Search for the cell housing the specified text and yield its [x, y] center coordinate. 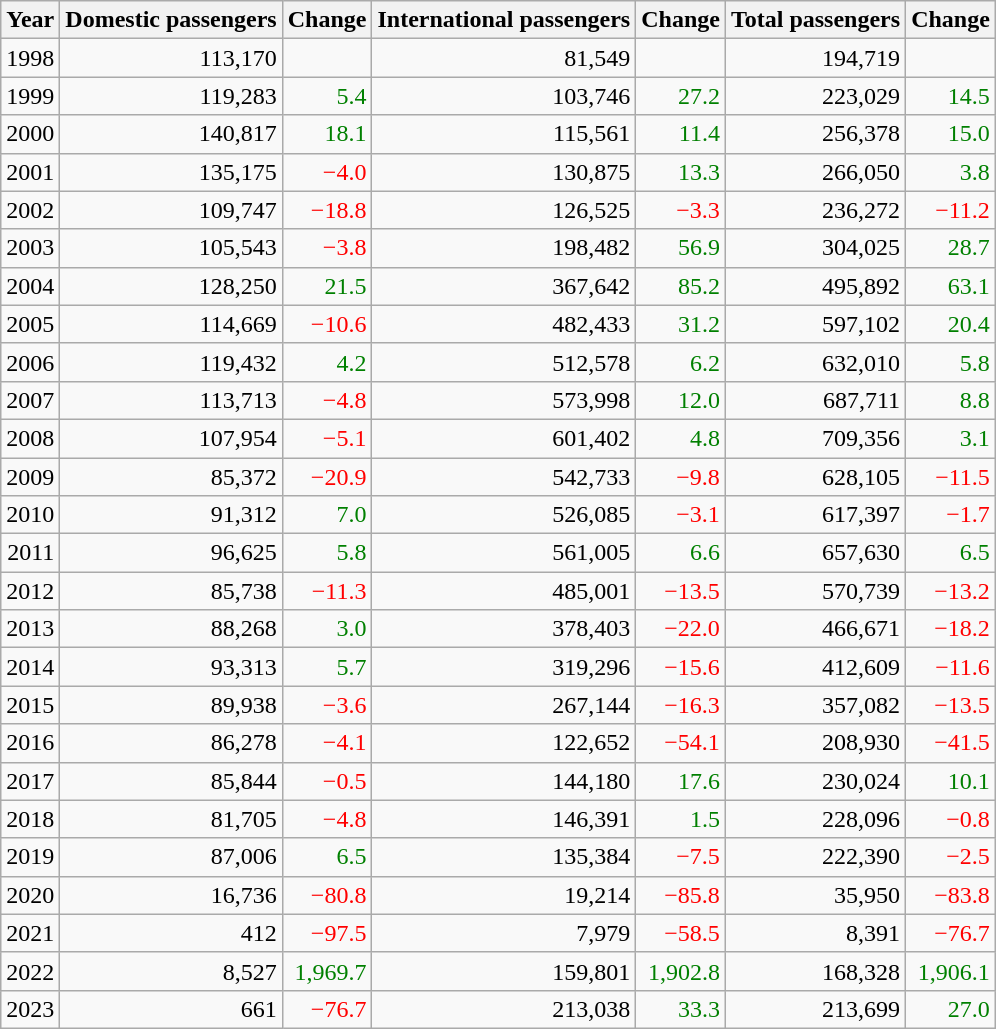
687,711 [815, 400]
−3.8 [327, 248]
107,954 [171, 438]
628,105 [815, 477]
1,906.1 [951, 971]
93,313 [171, 667]
87,006 [171, 857]
International passengers [504, 20]
3.8 [951, 172]
−5.1 [327, 438]
2013 [30, 629]
573,998 [504, 400]
7,979 [504, 933]
266,050 [815, 172]
2021 [30, 933]
−10.6 [327, 324]
3.1 [951, 438]
213,699 [815, 1009]
2004 [30, 286]
8,527 [171, 971]
2017 [30, 781]
1999 [30, 96]
Year [30, 20]
6.2 [681, 362]
−54.1 [681, 743]
27.0 [951, 1009]
5.7 [327, 667]
7.0 [327, 515]
13.3 [681, 172]
85,738 [171, 591]
−1.7 [951, 515]
526,085 [504, 515]
−80.8 [327, 895]
1.5 [681, 819]
1,902.8 [681, 971]
236,272 [815, 210]
230,024 [815, 781]
601,402 [504, 438]
85,372 [171, 477]
661 [171, 1009]
86,278 [171, 743]
256,378 [815, 134]
8.8 [951, 400]
113,170 [171, 58]
122,652 [504, 743]
2007 [30, 400]
−18.8 [327, 210]
27.2 [681, 96]
126,525 [504, 210]
2008 [30, 438]
2022 [30, 971]
16,736 [171, 895]
−4.0 [327, 172]
561,005 [504, 553]
367,642 [504, 286]
213,038 [504, 1009]
2019 [30, 857]
194,719 [815, 58]
−97.5 [327, 933]
−16.3 [681, 705]
−0.5 [327, 781]
−11.5 [951, 477]
119,283 [171, 96]
357,082 [815, 705]
20.4 [951, 324]
103,746 [504, 96]
−11.3 [327, 591]
31.2 [681, 324]
2005 [30, 324]
412 [171, 933]
1,969.7 [327, 971]
412,609 [815, 667]
−11.6 [951, 667]
−22.0 [681, 629]
2018 [30, 819]
81,549 [504, 58]
114,669 [171, 324]
88,268 [171, 629]
4.8 [681, 438]
168,328 [815, 971]
128,250 [171, 286]
146,391 [504, 819]
56.9 [681, 248]
115,561 [504, 134]
Total passengers [815, 20]
−4.1 [327, 743]
485,001 [504, 591]
512,578 [504, 362]
−13.2 [951, 591]
119,432 [171, 362]
−3.3 [681, 210]
3.0 [327, 629]
35,950 [815, 895]
−11.2 [951, 210]
208,930 [815, 743]
304,025 [815, 248]
2009 [30, 477]
−3.1 [681, 515]
85.2 [681, 286]
33.3 [681, 1009]
−83.8 [951, 895]
113,713 [171, 400]
378,403 [504, 629]
2006 [30, 362]
−20.9 [327, 477]
28.7 [951, 248]
709,356 [815, 438]
11.4 [681, 134]
85,844 [171, 781]
319,296 [504, 667]
2010 [30, 515]
130,875 [504, 172]
18.1 [327, 134]
−9.8 [681, 477]
19,214 [504, 895]
14.5 [951, 96]
2012 [30, 591]
17.6 [681, 781]
4.2 [327, 362]
135,175 [171, 172]
2023 [30, 1009]
135,384 [504, 857]
597,102 [815, 324]
Domestic passengers [171, 20]
21.5 [327, 286]
−15.6 [681, 667]
2003 [30, 248]
570,739 [815, 591]
2015 [30, 705]
144,180 [504, 781]
−85.8 [681, 895]
2016 [30, 743]
632,010 [815, 362]
5.4 [327, 96]
89,938 [171, 705]
−58.5 [681, 933]
63.1 [951, 286]
96,625 [171, 553]
222,390 [815, 857]
2011 [30, 553]
91,312 [171, 515]
223,029 [815, 96]
−3.6 [327, 705]
140,817 [171, 134]
81,705 [171, 819]
2020 [30, 895]
542,733 [504, 477]
−2.5 [951, 857]
−7.5 [681, 857]
−0.8 [951, 819]
8,391 [815, 933]
198,482 [504, 248]
12.0 [681, 400]
159,801 [504, 971]
495,892 [815, 286]
466,671 [815, 629]
2014 [30, 667]
2001 [30, 172]
−18.2 [951, 629]
6.6 [681, 553]
15.0 [951, 134]
10.1 [951, 781]
228,096 [815, 819]
657,630 [815, 553]
−41.5 [951, 743]
617,397 [815, 515]
267,144 [504, 705]
1998 [30, 58]
2000 [30, 134]
105,543 [171, 248]
109,747 [171, 210]
482,433 [504, 324]
2002 [30, 210]
